Output the (X, Y) coordinate of the center of the cell containing the given text.  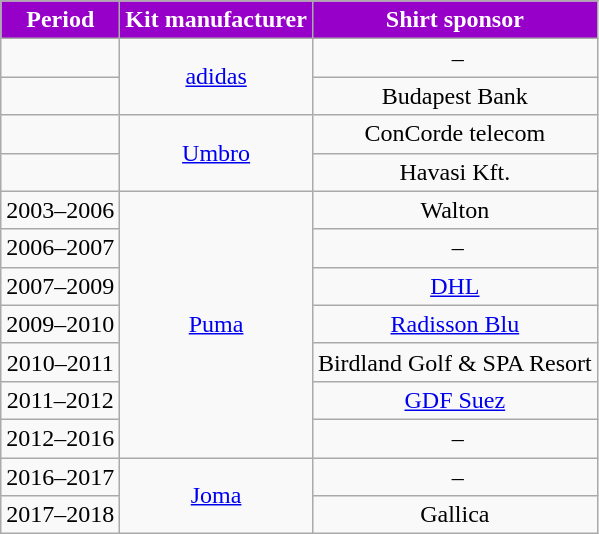
Puma (216, 324)
Birdland Golf & SPA Resort (454, 362)
Havasi Kft. (454, 172)
ConCorde telecom (454, 134)
2010–2011 (60, 362)
Kit manufacturer (216, 20)
DHL (454, 286)
Umbro (216, 153)
2017–2018 (60, 515)
Budapest Bank (454, 96)
adidas (216, 77)
2011–2012 (60, 400)
Radisson Blu (454, 324)
2006–2007 (60, 248)
2012–2016 (60, 438)
2003–2006 (60, 210)
Walton (454, 210)
Joma (216, 496)
Shirt sponsor (454, 20)
2009–2010 (60, 324)
Gallica (454, 515)
2016–2017 (60, 477)
2007–2009 (60, 286)
Period (60, 20)
GDF Suez (454, 400)
